Return the (X, Y) coordinate for the center point of the cell that contains the specified text.  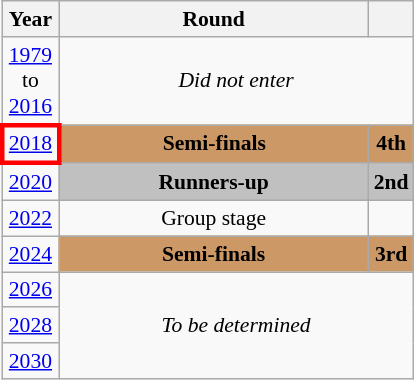
2nd (392, 182)
2026 (30, 290)
Round (214, 19)
2020 (30, 182)
2028 (30, 326)
2018 (30, 144)
3rd (392, 254)
2024 (30, 254)
Group stage (214, 219)
2022 (30, 219)
Did not enter (236, 81)
4th (392, 144)
1979to2016 (30, 81)
2030 (30, 361)
Year (30, 19)
Runners-up (214, 182)
To be determined (236, 326)
